Find where the given text appears and provide that cell's center as (X, Y) coordinate. 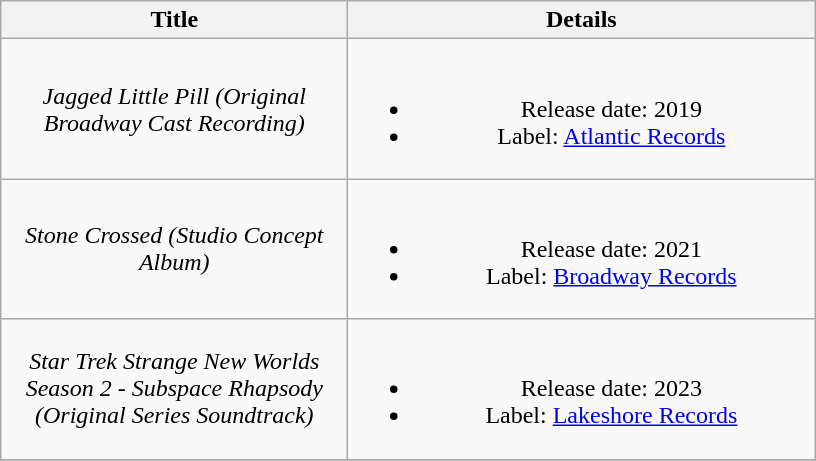
Details (582, 20)
Jagged Little Pill (Original Broadway Cast Recording) (174, 109)
Release date: 2023Label: Lakeshore Records (582, 389)
Star Trek Strange New Worlds Season 2 - Subspace Rhapsody (Original Series Soundtrack) (174, 389)
Title (174, 20)
Release date: 2019Label: Atlantic Records (582, 109)
Stone Crossed (Studio Concept Album) (174, 249)
Release date: 2021Label: Broadway Records (582, 249)
